For the text-containing cell, return its midpoint in [x, y] coordinate format. 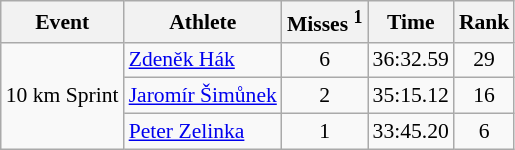
Jaromír Šimůnek [203, 96]
1 [325, 132]
Athlete [203, 22]
Peter Zelinka [203, 132]
16 [484, 96]
10 km Sprint [62, 96]
2 [325, 96]
29 [484, 60]
33:45.20 [411, 132]
Time [411, 22]
35:15.12 [411, 96]
36:32.59 [411, 60]
Event [62, 22]
Zdeněk Hák [203, 60]
Misses 1 [325, 22]
Rank [484, 22]
